Return the [X, Y] coordinate for the center point of the cell that contains the specified text.  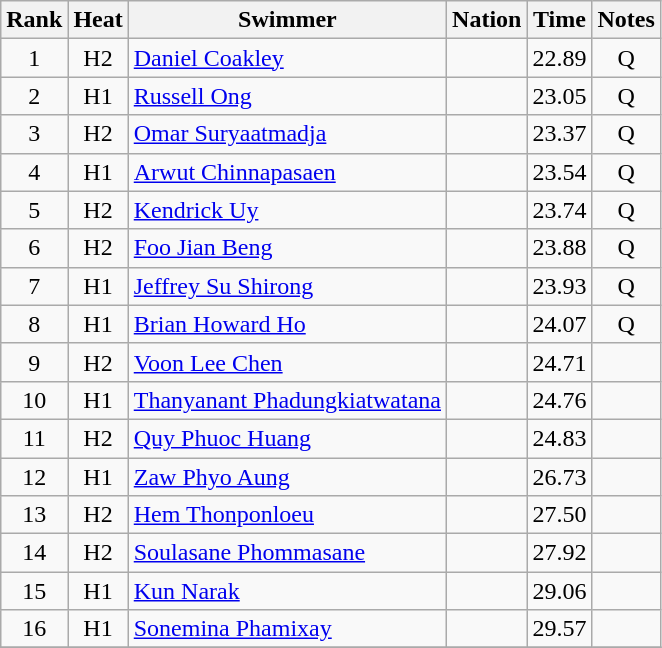
8 [34, 324]
Jeffrey Su Shirong [287, 286]
Omar Suryaatmadja [287, 134]
Soulasane Phommasane [287, 553]
Heat [98, 20]
Kendrick Uy [287, 210]
22.89 [560, 58]
Daniel Coakley [287, 58]
Russell Ong [287, 96]
23.74 [560, 210]
Kun Narak [287, 591]
12 [34, 477]
1 [34, 58]
3 [34, 134]
6 [34, 248]
Thanyanant Phadungkiatwatana [287, 400]
23.54 [560, 172]
5 [34, 210]
23.05 [560, 96]
4 [34, 172]
14 [34, 553]
Voon Lee Chen [287, 362]
23.88 [560, 248]
Rank [34, 20]
13 [34, 515]
24.71 [560, 362]
Foo Jian Beng [287, 248]
Quy Phuoc Huang [287, 438]
29.06 [560, 591]
Swimmer [287, 20]
Notes [626, 20]
Zaw Phyo Aung [287, 477]
Nation [487, 20]
2 [34, 96]
11 [34, 438]
27.50 [560, 515]
24.07 [560, 324]
7 [34, 286]
23.37 [560, 134]
24.83 [560, 438]
Sonemina Phamixay [287, 629]
27.92 [560, 553]
29.57 [560, 629]
26.73 [560, 477]
Brian Howard Ho [287, 324]
23.93 [560, 286]
Time [560, 20]
15 [34, 591]
Arwut Chinnapasaen [287, 172]
10 [34, 400]
16 [34, 629]
Hem Thonponloeu [287, 515]
9 [34, 362]
24.76 [560, 400]
